Locate the cell with the specified text and output its (x, y) center coordinate. 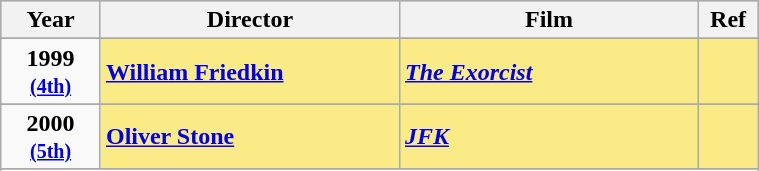
Year (51, 20)
The Exorcist (548, 72)
1999 (4th) (51, 72)
2000 (5th) (51, 136)
William Friedkin (250, 72)
Ref (728, 20)
Film (548, 20)
JFK (548, 136)
Oliver Stone (250, 136)
Director (250, 20)
